Search for the cell housing the specified text and yield its [X, Y] center coordinate. 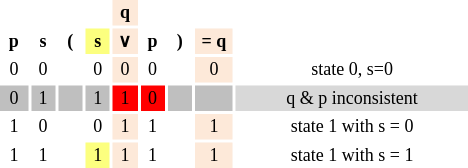
∨ [125, 41]
state 0, s=0 [352, 70]
state 1 with s = 0 [352, 127]
state 1 with s = 1 [352, 155]
q & p inconsistent [352, 99]
( [70, 41]
= q [214, 41]
q [125, 13]
) [180, 41]
